Scan for the cell matching the given text and deliver its (X, Y) coordinate at center. 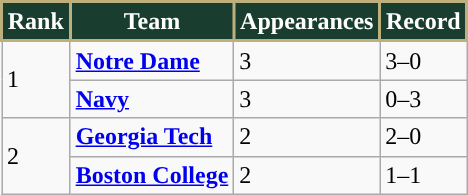
Appearances (307, 22)
1 (36, 80)
Georgia Tech (152, 137)
3–0 (424, 60)
0–3 (424, 99)
Notre Dame (152, 60)
Navy (152, 99)
1–1 (424, 175)
Record (424, 22)
2–0 (424, 137)
Team (152, 22)
Rank (36, 22)
Boston College (152, 175)
